Capture the cell that displays the provided text and extract its [X, Y] central coordinate. 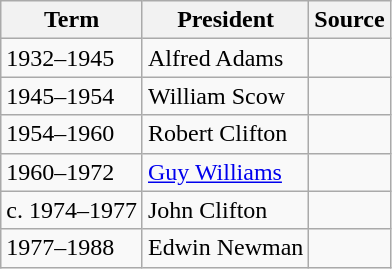
c. 1974–1977 [72, 210]
1977–1988 [72, 248]
Alfred Adams [225, 58]
1945–1954 [72, 96]
John Clifton [225, 210]
Robert Clifton [225, 134]
1960–1972 [72, 172]
1954–1960 [72, 134]
1932–1945 [72, 58]
Guy Williams [225, 172]
Edwin Newman [225, 248]
Term [72, 20]
Source [350, 20]
William Scow [225, 96]
President [225, 20]
